Find where the given text appears and provide that cell's center as (x, y) coordinate. 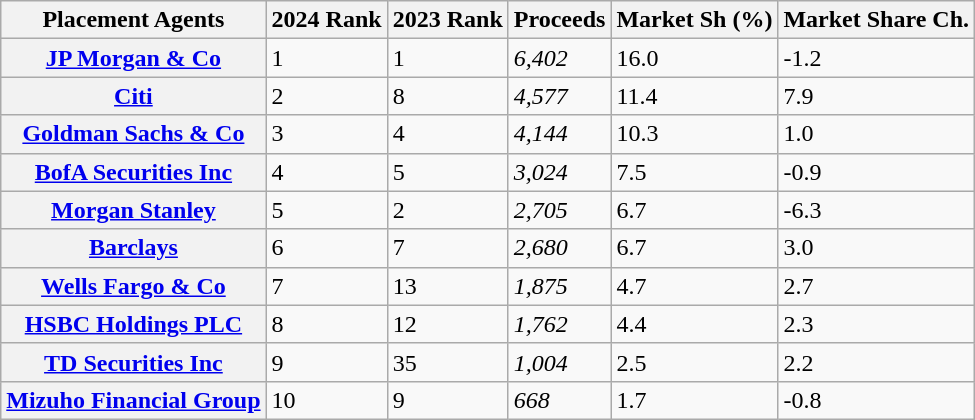
Market Share Ch. (876, 20)
Market Sh (%) (694, 20)
Proceeds (560, 20)
1,004 (560, 362)
2023 Rank (448, 20)
2,705 (560, 210)
HSBC Holdings PLC (134, 324)
2024 Rank (326, 20)
Placement Agents (134, 20)
7.5 (694, 172)
Barclays (134, 248)
3,024 (560, 172)
3 (326, 134)
2,680 (560, 248)
13 (448, 286)
2.5 (694, 362)
JP Morgan & Co (134, 58)
11.4 (694, 96)
4,144 (560, 134)
1.7 (694, 400)
10.3 (694, 134)
12 (448, 324)
16.0 (694, 58)
Goldman Sachs & Co (134, 134)
668 (560, 400)
35 (448, 362)
TD Securities Inc (134, 362)
Morgan Stanley (134, 210)
1,762 (560, 324)
-1.2 (876, 58)
10 (326, 400)
4.7 (694, 286)
2.3 (876, 324)
Mizuho Financial Group (134, 400)
2.2 (876, 362)
BofA Securities Inc (134, 172)
-6.3 (876, 210)
1,875 (560, 286)
7.9 (876, 96)
3.0 (876, 248)
-0.9 (876, 172)
Citi (134, 96)
6 (326, 248)
Wells Fargo & Co (134, 286)
2.7 (876, 286)
6,402 (560, 58)
1.0 (876, 134)
-0.8 (876, 400)
4,577 (560, 96)
4.4 (694, 324)
